Locate the cell with the specified text and output its (X, Y) center coordinate. 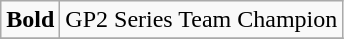
GP2 Series Team Champion (202, 20)
Bold (30, 20)
